Locate the cell with the specified text and output its [X, Y] center coordinate. 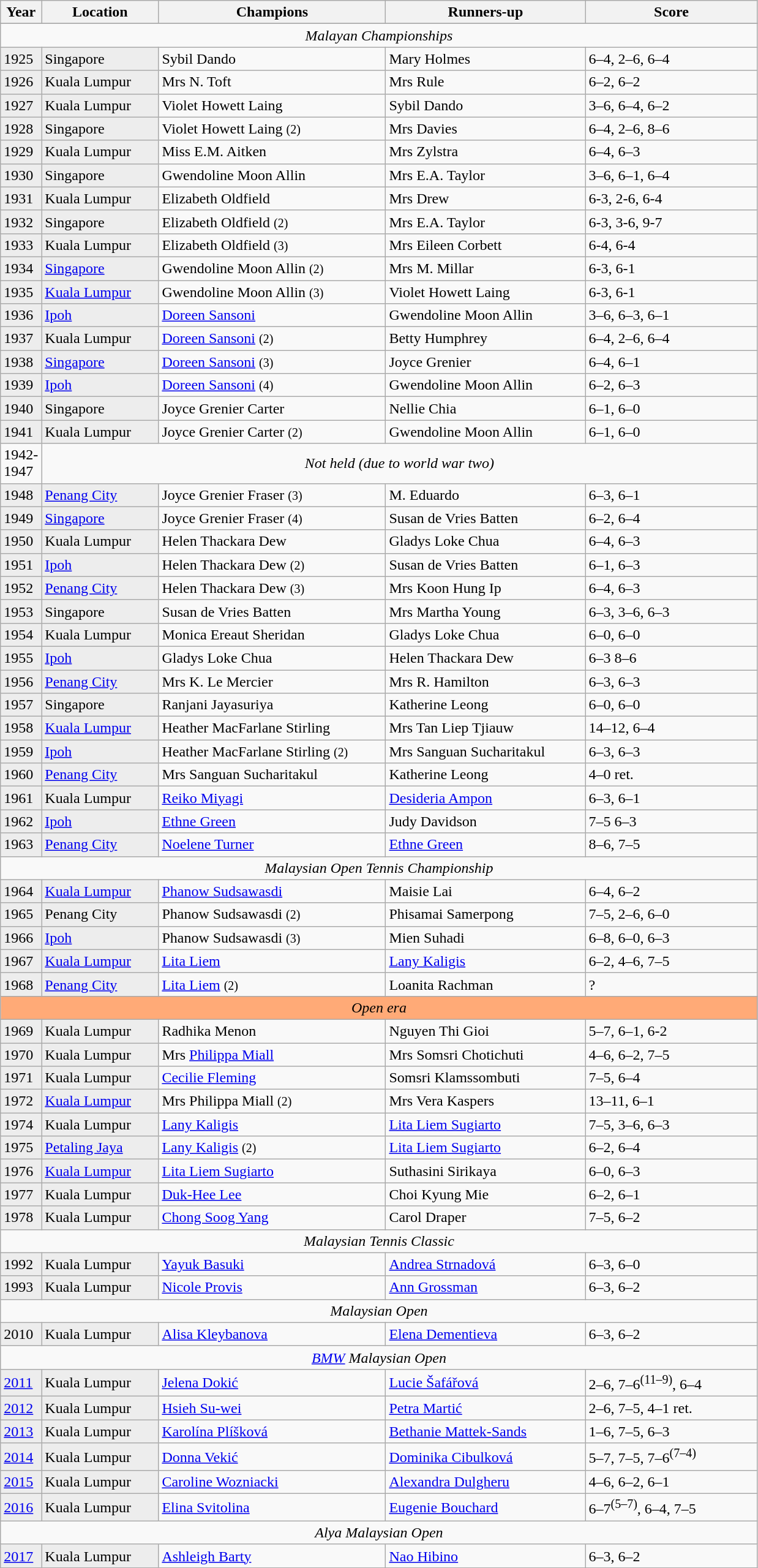
1950 [21, 541]
Mrs Rule [486, 82]
1992 [21, 1264]
Doreen Sansoni (4) [272, 385]
1938 [21, 362]
Mrs Tan Liep Tjiauw [486, 728]
Mrs Koon Hung Ip [486, 588]
2–6, 7–5, 4–1 ret. [671, 1408]
1954 [21, 635]
1967 [21, 961]
Chong Soog Yang [272, 1218]
Mrs N. Toft [272, 82]
1927 [21, 105]
1951 [21, 565]
1959 [21, 752]
4–0 ret. [671, 775]
Nao Hibino [486, 1556]
Doreen Sansoni [272, 315]
Mary Holmes [486, 59]
2–6, 7–6(11–9), 6–4 [671, 1383]
1978 [21, 1218]
Runners-up [486, 12]
Yayuk Basuki [272, 1264]
1972 [21, 1101]
Gwendoline Moon Allin (3) [272, 292]
Heather MacFarlane Stirling (2) [272, 752]
2014 [21, 1457]
1930 [21, 175]
Mien Suhadi [486, 938]
1968 [21, 984]
2016 [21, 1508]
Noelene Turner [272, 845]
1962 [21, 821]
6–2, 6–3 [671, 385]
Doreen Sansoni (2) [272, 339]
Mrs Somsri Chotichuti [486, 1054]
6–4, 2–6, 8–6 [671, 129]
7–5, 6–4 [671, 1078]
Joyce Grenier Carter (2) [272, 432]
1925 [21, 59]
Malaysian Open Tennis Championship [379, 868]
Malaysian Open [379, 1311]
Petra Martić [486, 1408]
Mrs Philippa Miall (2) [272, 1101]
8–6, 7–5 [671, 845]
? [671, 984]
Maisie Lai [486, 891]
5–7, 6–1, 6-2 [671, 1031]
7–5, 2–6, 6–0 [671, 914]
Loanita Rachman [486, 984]
1963 [21, 845]
Score [671, 12]
Not held (due to world war two) [399, 463]
Carol Draper [486, 1218]
Mrs Zylstra [486, 152]
Phanow Sudsawasdi (3) [272, 938]
6-4, 6-4 [671, 245]
1939 [21, 385]
7–5, 6–2 [671, 1218]
6–0, 6–3 [671, 1171]
Phisamai Samerpong [486, 914]
7–5, 3–6, 6–3 [671, 1125]
6–2, 4–6, 7–5 [671, 961]
6–7(5–7), 6–4, 7–5 [671, 1508]
Malayan Championships [379, 36]
Radhika Menon [272, 1031]
Alexandra Dulgheru [486, 1482]
1941 [21, 432]
4–6, 6–2, 6–1 [671, 1482]
5–7, 7–5, 7–6(7–4) [671, 1457]
1955 [21, 658]
Mrs Philippa Miall [272, 1054]
2013 [21, 1431]
Helen Thackara Dew (2) [272, 565]
Karolína Plíšková [272, 1431]
Year [21, 12]
1942-1947 [21, 463]
Elizabeth Oldfield (2) [272, 222]
1932 [21, 222]
Joyce Grenier [486, 362]
1956 [21, 682]
Andrea Strnadová [486, 1264]
Phanow Sudsawasdi (2) [272, 914]
Eugenie Bouchard [486, 1508]
Elina Svitolina [272, 1508]
Monica Ereaut Sheridan [272, 635]
1975 [21, 1148]
6–4, 6–1 [671, 362]
14–12, 6–4 [671, 728]
3–6, 6–1, 6–4 [671, 175]
1964 [21, 891]
Nguyen Thi Gioi [486, 1031]
Bethanie Mattek-Sands [486, 1431]
Lucie Šafářová [486, 1383]
1934 [21, 268]
Helen Thackara Dew (3) [272, 588]
6–2, 6–2 [671, 82]
2012 [21, 1408]
6–4, 6–2 [671, 891]
Violet Howett Laing (2) [272, 129]
1936 [21, 315]
Hsieh Su-wei [272, 1408]
Dominika Cibulková [486, 1457]
Reiko Miyagi [272, 798]
1926 [21, 82]
2017 [21, 1556]
1961 [21, 798]
13–11, 6–1 [671, 1101]
1960 [21, 775]
1957 [21, 705]
1928 [21, 129]
1952 [21, 588]
1993 [21, 1287]
Alya Malaysian Open [379, 1532]
Mrs Davies [486, 129]
Miss E.M. Aitken [272, 152]
7–5 6–3 [671, 821]
1970 [21, 1054]
Petaling Jaya [100, 1148]
1–6, 7–5, 6–3 [671, 1431]
1977 [21, 1194]
6–8, 6–0, 6–3 [671, 938]
Malaysian Tennis Classic [379, 1241]
1949 [21, 518]
BMW Malaysian Open [379, 1357]
1965 [21, 914]
3–6, 6–3, 6–1 [671, 315]
Heather MacFarlane Stirling [272, 728]
1969 [21, 1031]
Choi Kyung Mie [486, 1194]
Betty Humphrey [486, 339]
Mrs M. Millar [486, 268]
Mrs Martha Young [486, 611]
Mrs Eileen Corbett [486, 245]
Joyce Grenier Fraser (3) [272, 495]
Ann Grossman [486, 1287]
Caroline Wozniacki [272, 1482]
Lany Kaligis (2) [272, 1148]
6–2, 6–1 [671, 1194]
2011 [21, 1383]
Judy Davidson [486, 821]
Duk-Hee Lee [272, 1194]
Somsri Klamssombuti [486, 1078]
1929 [21, 152]
6–1, 6–3 [671, 565]
1935 [21, 292]
4–6, 6–2, 7–5 [671, 1054]
Donna Vekić [272, 1457]
Alisa Kleybanova [272, 1334]
Ashleigh Barty [272, 1556]
Elena Dementieva [486, 1334]
1971 [21, 1078]
Jelena Dokić [272, 1383]
1931 [21, 198]
1958 [21, 728]
Lita Liem (2) [272, 984]
6-3, 2-6, 6-4 [671, 198]
2015 [21, 1482]
1953 [21, 611]
1966 [21, 938]
6–3, 3–6, 6–3 [671, 611]
Cecilie Fleming [272, 1078]
Phanow Sudsawasdi [272, 891]
M. Eduardo [486, 495]
Champions [272, 12]
Lita Liem [272, 961]
Mrs Drew [486, 198]
Gwendoline Moon Allin (2) [272, 268]
6-3, 3-6, 9-7 [671, 222]
Location [100, 12]
Open era [379, 1008]
6–3 8–6 [671, 658]
Desideria Ampon [486, 798]
Nellie Chia [486, 409]
2010 [21, 1334]
Joyce Grenier Fraser (4) [272, 518]
1948 [21, 495]
3–6, 6–4, 6–2 [671, 105]
1937 [21, 339]
6–3, 6–0 [671, 1264]
1933 [21, 245]
Nicole Provis [272, 1287]
Mrs K. Le Mercier [272, 682]
Mrs R. Hamilton [486, 682]
Suthasini Sirikaya [486, 1171]
Ranjani Jayasuriya [272, 705]
Elizabeth Oldfield (3) [272, 245]
Mrs Vera Kaspers [486, 1101]
1940 [21, 409]
Elizabeth Oldfield [272, 198]
Doreen Sansoni (3) [272, 362]
1974 [21, 1125]
Joyce Grenier Carter [272, 409]
1976 [21, 1171]
